Scan for the cell matching the given text and deliver its [X, Y] coordinate at center. 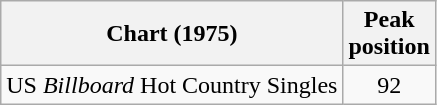
Chart (1975) [172, 34]
Peakposition [389, 34]
US Billboard Hot Country Singles [172, 85]
92 [389, 85]
